Output the [X, Y] coordinate of the center of the cell containing the given text.  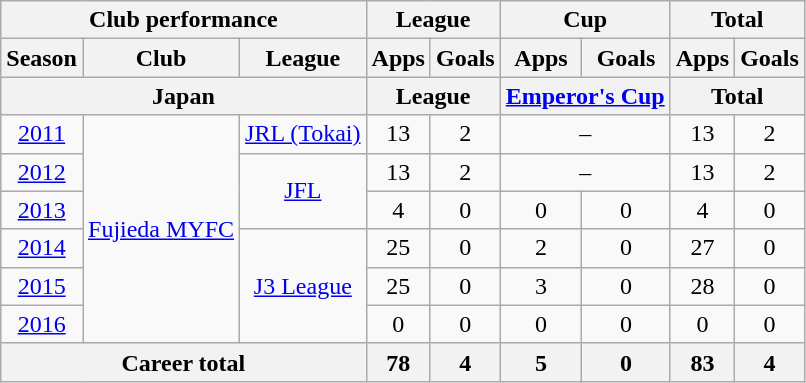
Cup [585, 20]
Fujieda MYFC [160, 229]
Season [42, 58]
2015 [42, 286]
2012 [42, 172]
2011 [42, 134]
2016 [42, 324]
5 [541, 362]
J3 League [303, 286]
28 [702, 286]
3 [541, 286]
2013 [42, 210]
Club performance [184, 20]
Career total [184, 362]
Japan [184, 96]
83 [702, 362]
Emperor's Cup [585, 96]
JRL (Tokai) [303, 134]
JFL [303, 191]
2014 [42, 248]
78 [398, 362]
27 [702, 248]
Club [160, 58]
